Return the [X, Y] coordinate for the center point of the cell that contains the specified text.  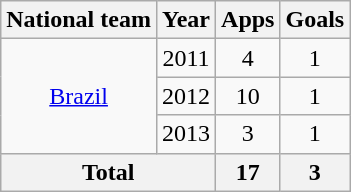
4 [248, 58]
Brazil [79, 96]
Total [108, 172]
2012 [186, 96]
Apps [248, 20]
Year [186, 20]
10 [248, 96]
National team [79, 20]
2011 [186, 58]
2013 [186, 134]
Goals [315, 20]
17 [248, 172]
